Output the (x, y) coordinate of the center of the cell containing the given text.  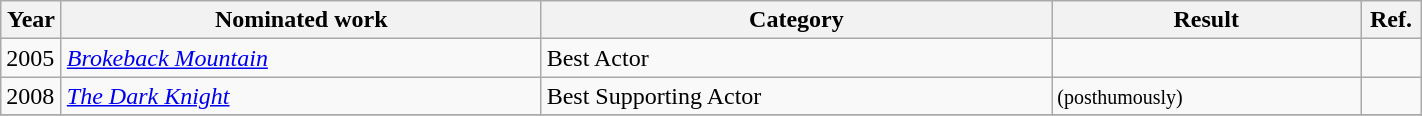
Result (1206, 20)
Year (32, 20)
Nominated work (301, 20)
(posthumously) (1206, 96)
Best Actor (796, 58)
The Dark Knight (301, 96)
Brokeback Mountain (301, 58)
Best Supporting Actor (796, 96)
2005 (32, 58)
Ref. (1392, 20)
Category (796, 20)
2008 (32, 96)
